Return the [x, y] coordinate for the center point of the cell that contains the specified text.  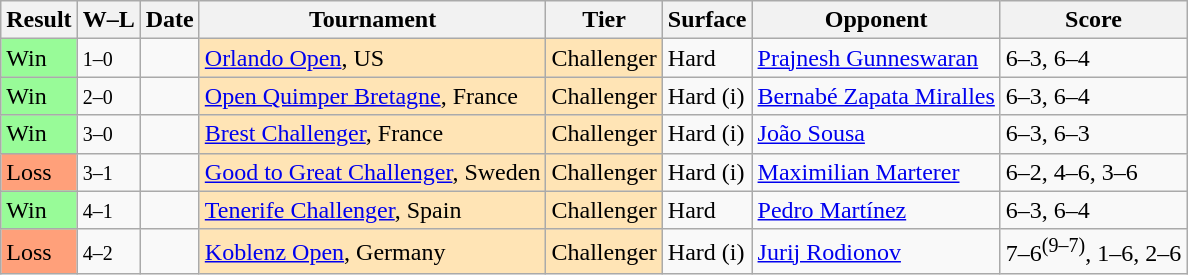
Date [170, 20]
João Sousa [876, 134]
4–2 [108, 252]
Open Quimper Bretagne, France [372, 96]
Orlando Open, US [372, 58]
Result [39, 20]
Bernabé Zapata Miralles [876, 96]
6–2, 4–6, 3–6 [1093, 172]
Tier [604, 20]
Good to Great Challenger, Sweden [372, 172]
7–6(9–7), 1–6, 2–6 [1093, 252]
Maximilian Marterer [876, 172]
Pedro Martínez [876, 210]
Score [1093, 20]
Jurij Rodionov [876, 252]
4–1 [108, 210]
3–0 [108, 134]
Surface [707, 20]
2–0 [108, 96]
Koblenz Open, Germany [372, 252]
1–0 [108, 58]
Opponent [876, 20]
Brest Challenger, France [372, 134]
6–3, 6–3 [1093, 134]
W–L [108, 20]
Tournament [372, 20]
Tenerife Challenger, Spain [372, 210]
3–1 [108, 172]
Prajnesh Gunneswaran [876, 58]
